Return (x, y) of the center of cell containing provided text 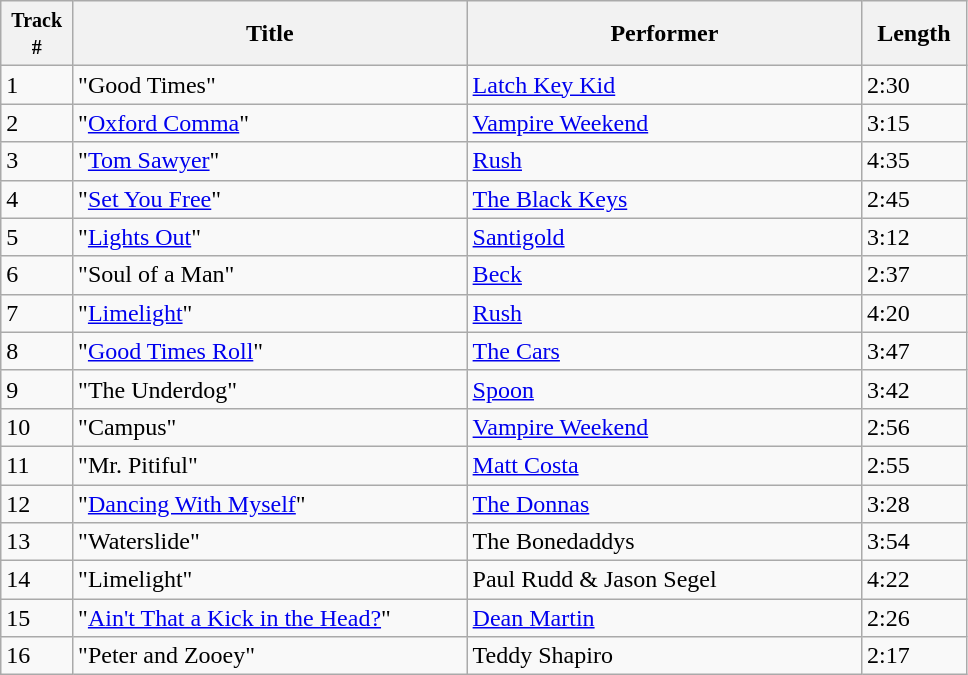
3:12 (914, 237)
Paul Rudd & Jason Segel (664, 580)
2:56 (914, 427)
"Campus" (270, 427)
3:42 (914, 389)
Matt Costa (664, 465)
2:17 (914, 656)
Track # (37, 34)
4:22 (914, 580)
2:55 (914, 465)
3:15 (914, 123)
Title (270, 34)
"Good Times" (270, 85)
"Tom Sawyer" (270, 161)
8 (37, 351)
Dean Martin (664, 618)
Spoon (664, 389)
The Black Keys (664, 199)
The Bonedaddys (664, 542)
2:26 (914, 618)
"Lights Out" (270, 237)
Santigold (664, 237)
Length (914, 34)
4:20 (914, 313)
12 (37, 503)
Performer (664, 34)
15 (37, 618)
"Mr. Pitiful" (270, 465)
"Good Times Roll" (270, 351)
"Oxford Comma" (270, 123)
4 (37, 199)
The Donnas (664, 503)
6 (37, 275)
The Cars (664, 351)
Beck (664, 275)
3:28 (914, 503)
4:35 (914, 161)
"Soul of a Man" (270, 275)
2:45 (914, 199)
2 (37, 123)
13 (37, 542)
1 (37, 85)
14 (37, 580)
"Ain't That a Kick in the Head?" (270, 618)
"Peter and Zooey" (270, 656)
3:47 (914, 351)
Teddy Shapiro (664, 656)
11 (37, 465)
16 (37, 656)
5 (37, 237)
"The Underdog" (270, 389)
Latch Key Kid (664, 85)
2:37 (914, 275)
"Waterslide" (270, 542)
"Set You Free" (270, 199)
3:54 (914, 542)
3 (37, 161)
7 (37, 313)
"Dancing With Myself" (270, 503)
10 (37, 427)
9 (37, 389)
2:30 (914, 85)
